Identify which cell holds the provided text, then report its (x, y) central coordinate. 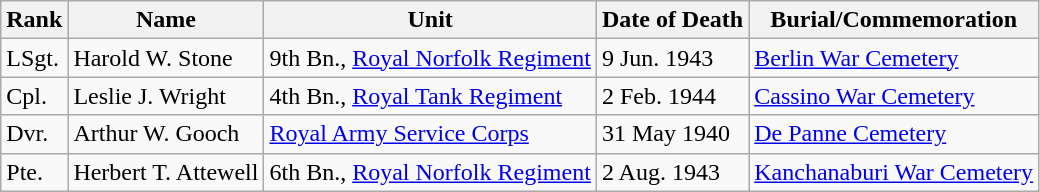
Burial/Commemoration (894, 20)
Berlin War Cemetery (894, 58)
31 May 1940 (672, 134)
Cassino War Cemetery (894, 96)
2 Feb. 1944 (672, 96)
Rank (34, 20)
Dvr. (34, 134)
Kanchanaburi War Cemetery (894, 172)
Pte. (34, 172)
2 Aug. 1943 (672, 172)
De Panne Cemetery (894, 134)
Date of Death (672, 20)
Cpl. (34, 96)
9th Bn., Royal Norfolk Regiment (430, 58)
Unit (430, 20)
6th Bn., Royal Norfolk Regiment (430, 172)
Arthur W. Gooch (166, 134)
LSgt. (34, 58)
Herbert T. Attewell (166, 172)
Leslie J. Wright (166, 96)
4th Bn., Royal Tank Regiment (430, 96)
Royal Army Service Corps (430, 134)
9 Jun. 1943 (672, 58)
Name (166, 20)
Harold W. Stone (166, 58)
